Search for the cell housing the specified text and yield its (X, Y) center coordinate. 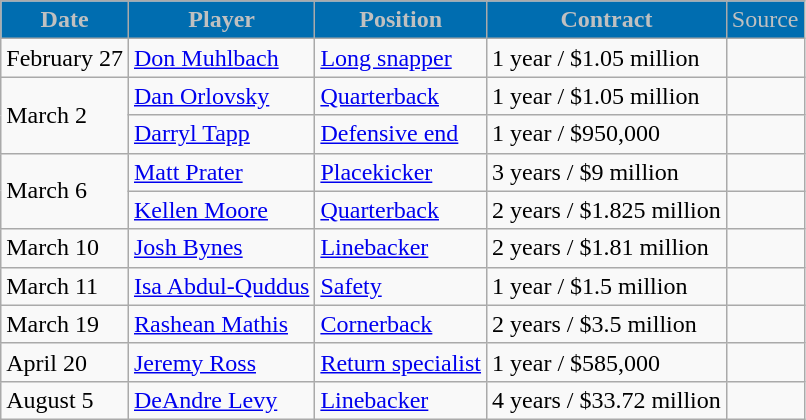
4 years / $33.72 million (607, 400)
Kellen Moore (221, 210)
Darryl Tapp (221, 134)
Safety (401, 286)
Don Muhlbach (221, 58)
1 year / $1.5 million (607, 286)
Defensive end (401, 134)
Dan Orlovsky (221, 96)
Long snapper (401, 58)
March 11 (65, 286)
Source (765, 20)
2 years / $1.825 million (607, 210)
2 years / $3.5 million (607, 324)
Jeremy Ross (221, 362)
Placekicker (401, 172)
Date (65, 20)
Player (221, 20)
April 20 (65, 362)
DeAndre Levy (221, 400)
March 2 (65, 115)
2 years / $1.81 million (607, 248)
Matt Prater (221, 172)
March 19 (65, 324)
Cornerback (401, 324)
March 6 (65, 191)
Rashean Mathis (221, 324)
Josh Bynes (221, 248)
3 years / $9 million (607, 172)
Contract (607, 20)
February 27 (65, 58)
Isa Abdul-Quddus (221, 286)
August 5 (65, 400)
March 10 (65, 248)
Position (401, 20)
1 year / $585,000 (607, 362)
Return specialist (401, 362)
1 year / $950,000 (607, 134)
